Extract the (X, Y) coordinate from the center of the cell holding the provided text.  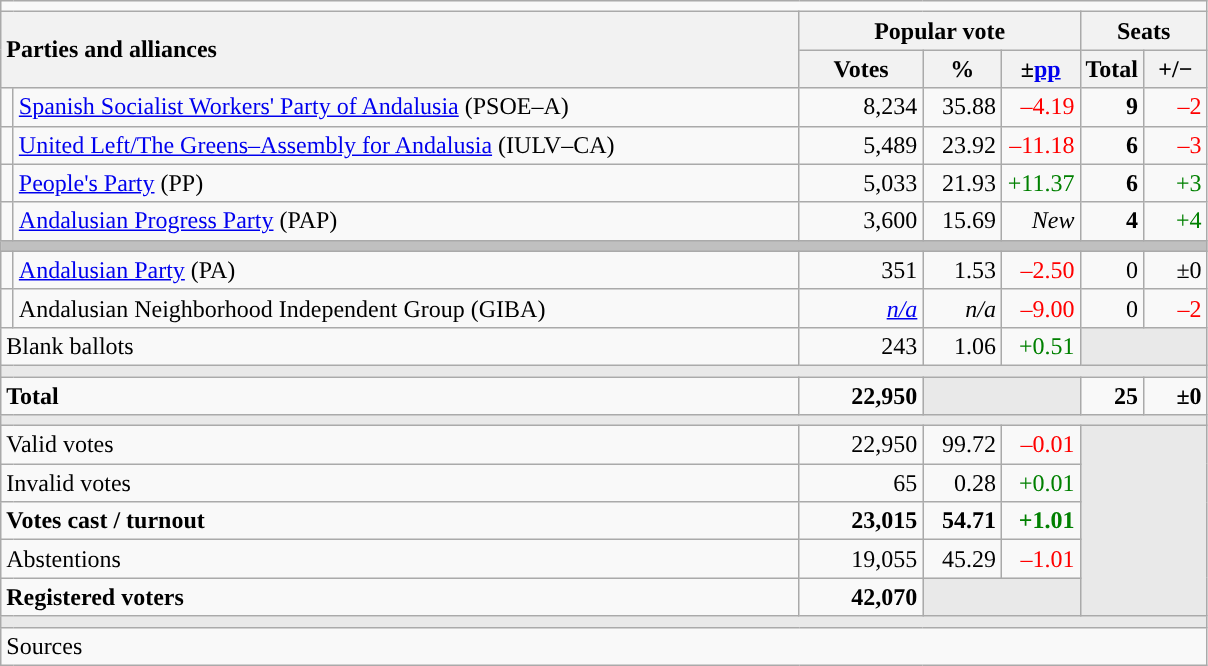
5,489 (861, 145)
+1.01 (1040, 521)
–11.18 (1040, 145)
–1.01 (1040, 559)
243 (861, 346)
Andalusian Neighborhood Independent Group (GIBA) (406, 308)
23,015 (861, 521)
–4.19 (1040, 107)
1.53 (962, 270)
Invalid votes (400, 483)
–2.50 (1040, 270)
Blank ballots (400, 346)
Registered voters (400, 597)
Votes (861, 69)
25 (1112, 395)
99.72 (962, 445)
42,070 (861, 597)
3,600 (861, 221)
–9.00 (1040, 308)
–0.01 (1040, 445)
New (1040, 221)
Sources (604, 646)
8,234 (861, 107)
351 (861, 270)
21.93 (962, 183)
+/− (1176, 69)
5,033 (861, 183)
Seats (1144, 31)
±pp (1040, 69)
Valid votes (400, 445)
23.92 (962, 145)
45.29 (962, 559)
+0.01 (1040, 483)
–3 (1176, 145)
+11.37 (1040, 183)
4 (1112, 221)
% (962, 69)
+3 (1176, 183)
People's Party (PP) (406, 183)
Andalusian Party (PA) (406, 270)
15.69 (962, 221)
54.71 (962, 521)
Votes cast / turnout (400, 521)
Abstentions (400, 559)
+4 (1176, 221)
9 (1112, 107)
United Left/The Greens–Assembly for Andalusia (IULV–CA) (406, 145)
Popular vote (940, 31)
Andalusian Progress Party (PAP) (406, 221)
1.06 (962, 346)
+0.51 (1040, 346)
65 (861, 483)
Spanish Socialist Workers' Party of Andalusia (PSOE–A) (406, 107)
0.28 (962, 483)
Parties and alliances (400, 50)
35.88 (962, 107)
19,055 (861, 559)
